Scan for the cell matching the given text and deliver its (X, Y) coordinate at center. 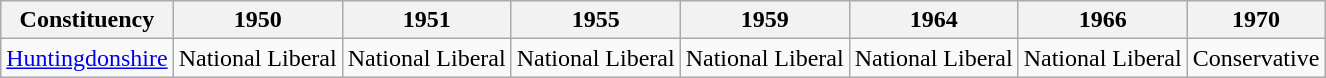
1964 (934, 20)
Constituency (87, 20)
1955 (596, 20)
Conservative (1256, 58)
Huntingdonshire (87, 58)
1970 (1256, 20)
1950 (258, 20)
1966 (1102, 20)
1951 (426, 20)
1959 (764, 20)
